Output the [x, y] coordinate of the center of the cell containing the given text.  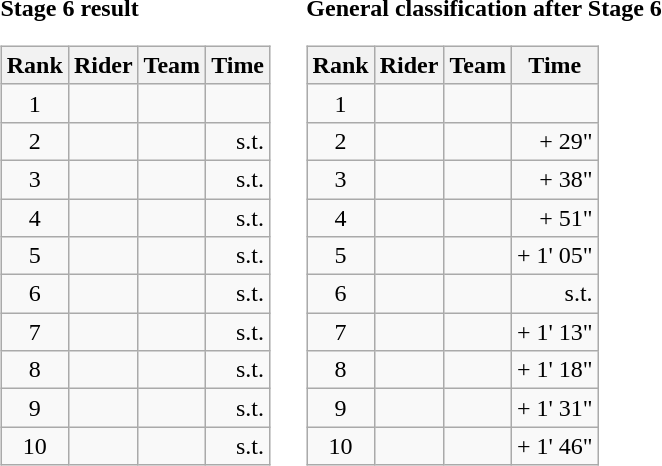
+ 51" [554, 217]
+ 1' 18" [554, 370]
+ 29" [554, 141]
+ 38" [554, 179]
+ 1' 31" [554, 408]
+ 1' 13" [554, 332]
+ 1' 46" [554, 446]
+ 1' 05" [554, 256]
